Scan for the cell matching the given text and deliver its (X, Y) coordinate at center. 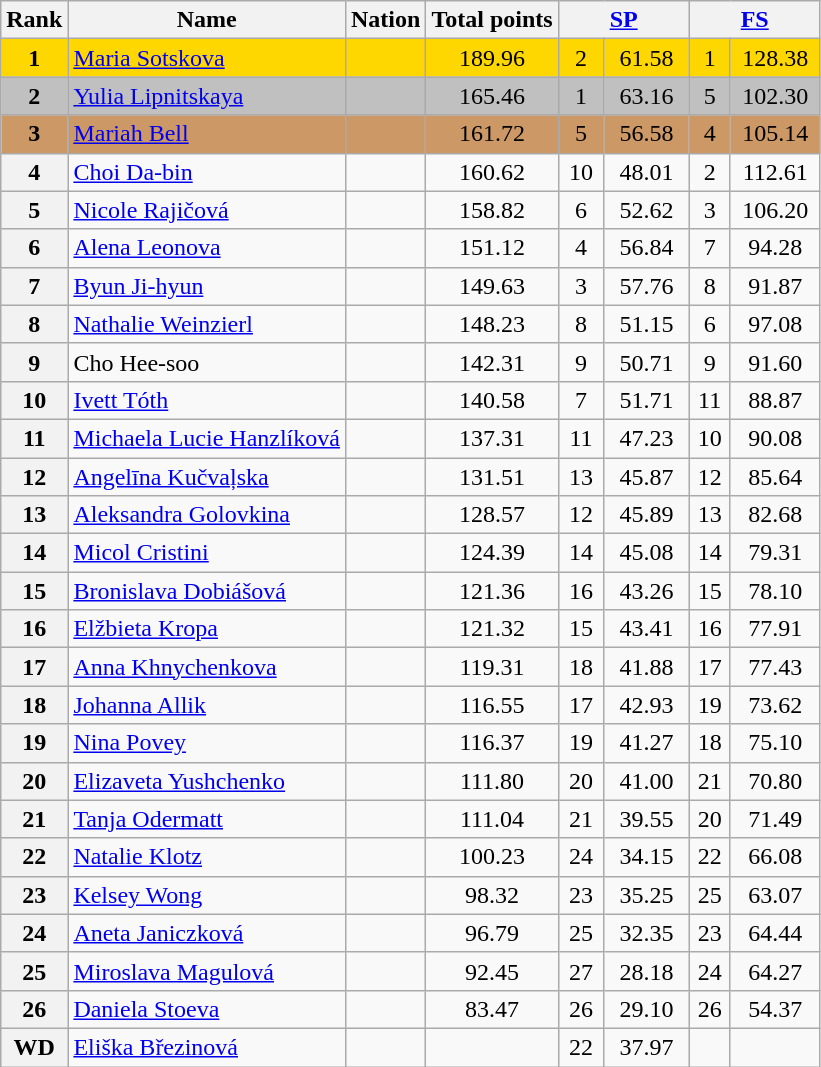
91.60 (775, 362)
161.72 (492, 134)
Mariah Bell (207, 134)
151.12 (492, 248)
Choi Da-bin (207, 172)
Maria Sotskova (207, 58)
27 (581, 971)
Angelīna Kučvaļska (207, 477)
39.55 (646, 819)
Michaela Lucie Hanzlíková (207, 438)
45.08 (646, 553)
43.41 (646, 629)
Eliška Březinová (207, 1047)
52.62 (646, 210)
56.84 (646, 248)
105.14 (775, 134)
28.18 (646, 971)
111.04 (492, 819)
Total points (492, 20)
124.39 (492, 553)
51.15 (646, 324)
149.63 (492, 286)
100.23 (492, 857)
75.10 (775, 743)
Rank (34, 20)
50.71 (646, 362)
119.31 (492, 667)
73.62 (775, 705)
35.25 (646, 895)
88.87 (775, 400)
158.82 (492, 210)
48.01 (646, 172)
91.87 (775, 286)
77.43 (775, 667)
Anna Khnychenkova (207, 667)
Daniela Stoeva (207, 1009)
112.61 (775, 172)
Tanja Odermatt (207, 819)
142.31 (492, 362)
41.88 (646, 667)
94.28 (775, 248)
Ivett Tóth (207, 400)
Elizaveta Yushchenko (207, 781)
70.80 (775, 781)
Name (207, 20)
63.16 (646, 96)
79.31 (775, 553)
98.32 (492, 895)
45.87 (646, 477)
121.36 (492, 591)
41.27 (646, 743)
128.57 (492, 515)
WD (34, 1047)
51.71 (646, 400)
128.38 (775, 58)
Byun Ji-hyun (207, 286)
160.62 (492, 172)
45.89 (646, 515)
64.27 (775, 971)
165.46 (492, 96)
Aleksandra Golovkina (207, 515)
57.76 (646, 286)
96.79 (492, 933)
Nation (385, 20)
47.23 (646, 438)
Johanna Allik (207, 705)
54.37 (775, 1009)
106.20 (775, 210)
37.97 (646, 1047)
Bronislava Dobiášová (207, 591)
116.37 (492, 743)
71.49 (775, 819)
189.96 (492, 58)
66.08 (775, 857)
78.10 (775, 591)
Miroslava Magulová (207, 971)
42.93 (646, 705)
148.23 (492, 324)
Cho Hee-soo (207, 362)
131.51 (492, 477)
77.91 (775, 629)
92.45 (492, 971)
102.30 (775, 96)
137.31 (492, 438)
121.32 (492, 629)
56.58 (646, 134)
90.08 (775, 438)
140.58 (492, 400)
Nina Povey (207, 743)
Nathalie Weinzierl (207, 324)
29.10 (646, 1009)
FS (754, 20)
Natalie Klotz (207, 857)
41.00 (646, 781)
111.80 (492, 781)
Yulia Lipnitskaya (207, 96)
Micol Cristini (207, 553)
Elžbieta Kropa (207, 629)
Aneta Janiczková (207, 933)
82.68 (775, 515)
Nicole Rajičová (207, 210)
34.15 (646, 857)
Kelsey Wong (207, 895)
SP (624, 20)
43.26 (646, 591)
63.07 (775, 895)
64.44 (775, 933)
32.35 (646, 933)
83.47 (492, 1009)
Alena Leonova (207, 248)
61.58 (646, 58)
97.08 (775, 324)
116.55 (492, 705)
85.64 (775, 477)
